Find where the given text appears and provide that cell's center as [x, y] coordinate. 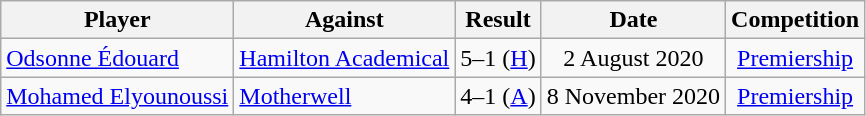
Competition [796, 20]
Hamilton Academical [344, 58]
Against [344, 20]
Player [118, 20]
2 August 2020 [633, 58]
Odsonne Édouard [118, 58]
Result [498, 20]
Date [633, 20]
8 November 2020 [633, 96]
Mohamed Elyounoussi [118, 96]
4–1 (A) [498, 96]
Motherwell [344, 96]
5–1 (H) [498, 58]
